Capture the cell that displays the provided text and extract its [X, Y] central coordinate. 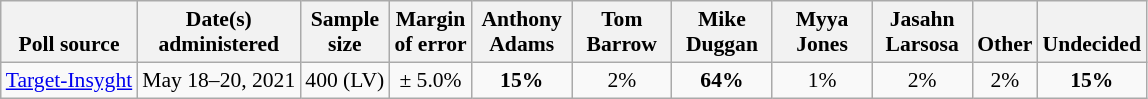
400 (LV) [344, 80]
64% [722, 80]
1% [822, 80]
Undecided [1092, 32]
Target-Insyght [69, 80]
MyyaJones [822, 32]
May 18–20, 2021 [218, 80]
TomBarrow [622, 32]
± 5.0% [430, 80]
AnthonyAdams [522, 32]
Marginof error [430, 32]
Other [1004, 32]
MikeDuggan [722, 32]
Samplesize [344, 32]
JasahnLarsosa [922, 32]
Date(s)administered [218, 32]
Poll source [69, 32]
